Search for the cell housing the specified text and yield its (x, y) center coordinate. 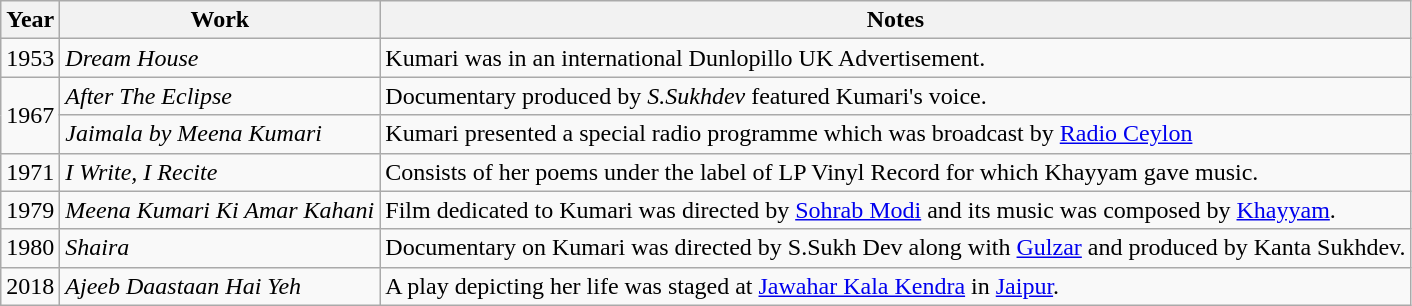
Year (30, 20)
1979 (30, 210)
Dream House (220, 58)
Shaira (220, 248)
1953 (30, 58)
I Write, I Recite (220, 172)
Consists of her poems under the label of LP Vinyl Record for which Khayyam gave music. (896, 172)
1971 (30, 172)
Documentary on Kumari was directed by S.Sukh Dev along with Gulzar and produced by Kanta Sukhdev. (896, 248)
Documentary produced by S.Sukhdev featured Kumari's voice. (896, 96)
Kumari presented a special radio programme which was broadcast by Radio Ceylon (896, 134)
A play depicting her life was staged at Jawahar Kala Kendra in Jaipur. (896, 286)
Ajeeb Daastaan Hai Yeh (220, 286)
Meena Kumari Ki Amar Kahani (220, 210)
Jaimala by Meena Kumari (220, 134)
Film dedicated to Kumari was directed by Sohrab Modi and its music was composed by Khayyam. (896, 210)
Kumari was in an international Dunlopillo UK Advertisement. (896, 58)
1980 (30, 248)
2018 (30, 286)
Notes (896, 20)
Work (220, 20)
After The Eclipse (220, 96)
1967 (30, 115)
